Return [x, y] of the center of cell containing provided text 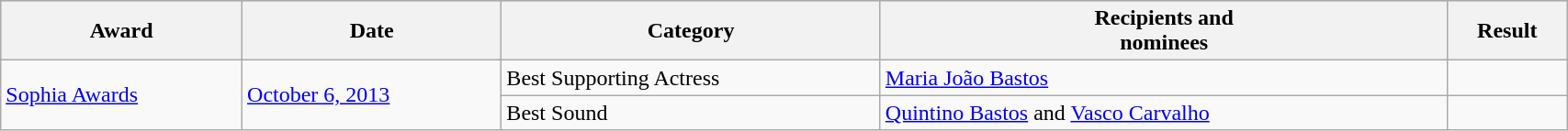
Category [691, 31]
Sophia Awards [121, 95]
Recipients and nominees [1164, 31]
Best Sound [691, 113]
October 6, 2013 [372, 95]
Award [121, 31]
Best Supporting Actress [691, 78]
Date [372, 31]
Quintino Bastos and Vasco Carvalho [1164, 113]
Result [1507, 31]
Maria João Bastos [1164, 78]
